Provide the [x, y] coordinate of the cell's center where the given text is located.  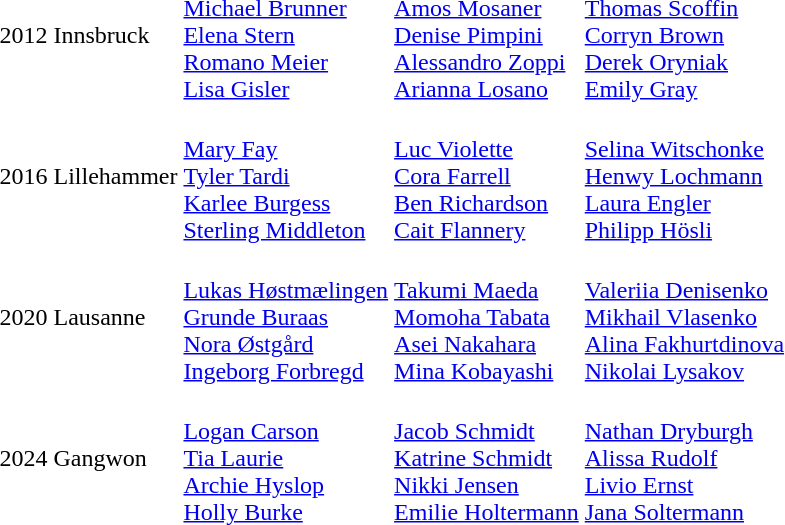
Selina WitschonkeHenwy LochmannLaura EnglerPhilipp Hösli [684, 176]
Valeriia DenisenkoMikhail VlasenkoAlina FakhurtdinovaNikolai Lysakov [684, 317]
Takumi MaedaMomoha TabataAsei NakaharaMina Kobayashi [487, 317]
Lukas HøstmælingenGrunde BuraasNora ØstgårdIngeborg Forbregd [286, 317]
Mary FayTyler TardiKarlee BurgessSterling Middleton [286, 176]
Luc VioletteCora FarrellBen RichardsonCait Flannery [487, 176]
